Return the (x, y) coordinate for the center point of the cell that contains the specified text.  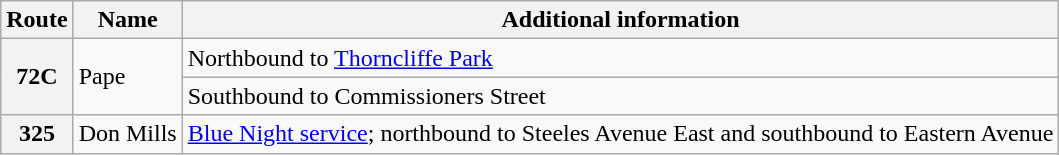
325 (37, 134)
Southbound to Commissioners Street (620, 96)
Northbound to Thorncliffe Park (620, 58)
Additional information (620, 20)
72C (37, 77)
Blue Night service; northbound to Steeles Avenue East and southbound to Eastern Avenue (620, 134)
Pape (128, 77)
Name (128, 20)
Route (37, 20)
Don Mills (128, 134)
